Return the (x, y) coordinate for the center point of the cell that contains the specified text.  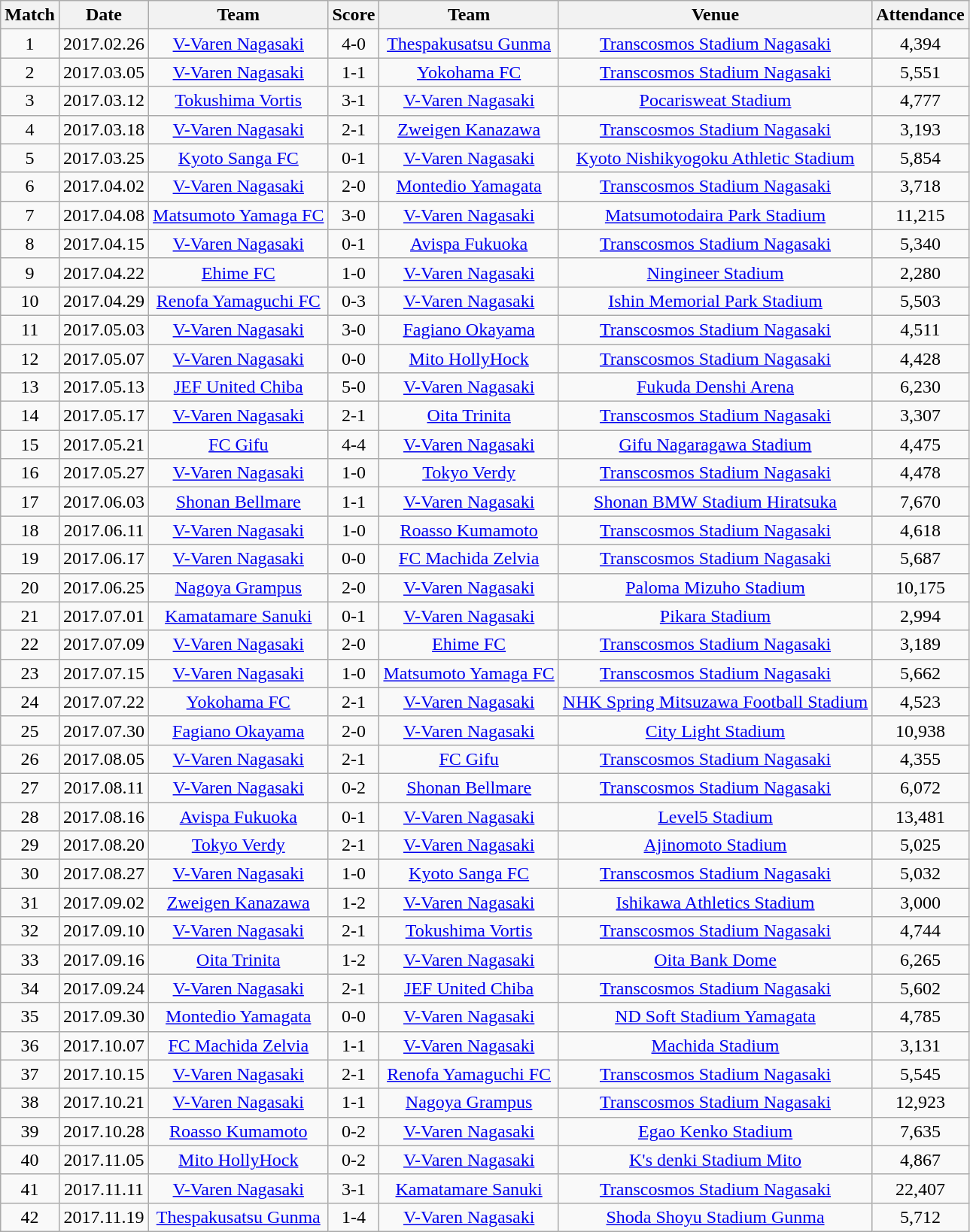
2,994 (920, 616)
3 (30, 101)
4,511 (920, 329)
3,193 (920, 129)
2017.04.15 (104, 244)
Date (104, 15)
38 (30, 1103)
2 (30, 72)
2017.05.03 (104, 329)
10,175 (920, 587)
4,785 (920, 1017)
Pikara Stadium (715, 616)
4-4 (354, 445)
3,718 (920, 187)
13,481 (920, 816)
K's denki Stadium Mito (715, 1160)
10 (30, 301)
6 (30, 187)
2017.05.07 (104, 359)
2017.08.16 (104, 816)
2017.07.22 (104, 702)
29 (30, 845)
17 (30, 502)
Attendance (920, 15)
19 (30, 559)
5 (30, 158)
21 (30, 616)
2017.03.12 (104, 101)
4,478 (920, 473)
ND Soft Stadium Yamagata (715, 1017)
Ajinomoto Stadium (715, 845)
Gifu Nagaragawa Stadium (715, 445)
2017.08.05 (104, 759)
2017.05.27 (104, 473)
2017.07.09 (104, 645)
2017.03.25 (104, 158)
3,307 (920, 416)
4,523 (920, 702)
2017.07.30 (104, 730)
13 (30, 387)
12 (30, 359)
Paloma Mizuho Stadium (715, 587)
3,000 (920, 903)
Kyoto Nishikyogoku Athletic Stadium (715, 158)
Oita Bank Dome (715, 960)
5,545 (920, 1074)
2017.10.15 (104, 1074)
10,938 (920, 730)
6,072 (920, 787)
Shoda Shoyu Stadium Gunma (715, 1217)
7,670 (920, 502)
Ishikawa Athletics Stadium (715, 903)
Shonan BMW Stadium Hiratsuka (715, 502)
36 (30, 1045)
5,854 (920, 158)
2017.05.13 (104, 387)
7,635 (920, 1131)
5,687 (920, 559)
2017.03.18 (104, 129)
5,025 (920, 845)
25 (30, 730)
37 (30, 1074)
22 (30, 645)
2017.08.11 (104, 787)
39 (30, 1131)
4,777 (920, 101)
2017.06.11 (104, 530)
Pocarisweat Stadium (715, 101)
8 (30, 244)
2017.05.21 (104, 445)
2017.06.17 (104, 559)
2017.10.07 (104, 1045)
Match (30, 15)
5,712 (920, 1217)
4,355 (920, 759)
2017.09.16 (104, 960)
16 (30, 473)
11,215 (920, 215)
9 (30, 272)
2017.04.02 (104, 187)
24 (30, 702)
20 (30, 587)
2017.11.11 (104, 1188)
7 (30, 215)
11 (30, 329)
Score (354, 15)
5,662 (920, 673)
Ishin Memorial Park Stadium (715, 301)
1-4 (354, 1217)
2017.08.20 (104, 845)
35 (30, 1017)
Egao Kenko Stadium (715, 1131)
34 (30, 988)
5,503 (920, 301)
2017.08.27 (104, 874)
NHK Spring Mitsuzawa Football Stadium (715, 702)
3,189 (920, 645)
5,602 (920, 988)
2017.06.25 (104, 587)
23 (30, 673)
2017.10.21 (104, 1103)
30 (30, 874)
5,551 (920, 72)
4,867 (920, 1160)
2017.11.19 (104, 1217)
4,428 (920, 359)
26 (30, 759)
2017.09.24 (104, 988)
City Light Stadium (715, 730)
2017.06.03 (104, 502)
42 (30, 1217)
2017.07.15 (104, 673)
Level5 Stadium (715, 816)
18 (30, 530)
15 (30, 445)
6,265 (920, 960)
2017.03.05 (104, 72)
2017.04.08 (104, 215)
Machida Stadium (715, 1045)
40 (30, 1160)
12,923 (920, 1103)
2017.09.30 (104, 1017)
6,230 (920, 387)
2017.07.01 (104, 616)
41 (30, 1188)
Fukuda Denshi Arena (715, 387)
Matsumotodaira Park Stadium (715, 215)
22,407 (920, 1188)
0-3 (354, 301)
2017.04.22 (104, 272)
14 (30, 416)
Venue (715, 15)
2017.10.28 (104, 1131)
4,618 (920, 530)
Ningineer Stadium (715, 272)
2017.09.10 (104, 931)
4,744 (920, 931)
1 (30, 44)
4,475 (920, 445)
32 (30, 931)
2017.09.02 (104, 903)
2017.11.05 (104, 1160)
28 (30, 816)
5-0 (354, 387)
31 (30, 903)
5,340 (920, 244)
3,131 (920, 1045)
27 (30, 787)
2017.02.26 (104, 44)
33 (30, 960)
2017.05.17 (104, 416)
5,032 (920, 874)
4,394 (920, 44)
2,280 (920, 272)
4-0 (354, 44)
2017.04.29 (104, 301)
4 (30, 129)
